Search for the cell housing the specified text and yield its (X, Y) center coordinate. 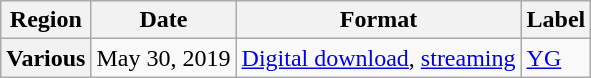
Region (46, 20)
YG (556, 58)
Date (164, 20)
May 30, 2019 (164, 58)
Various (46, 58)
Format (378, 20)
Digital download, streaming (378, 58)
Label (556, 20)
